Return the (X, Y) coordinate for the center point of the cell that contains the specified text.  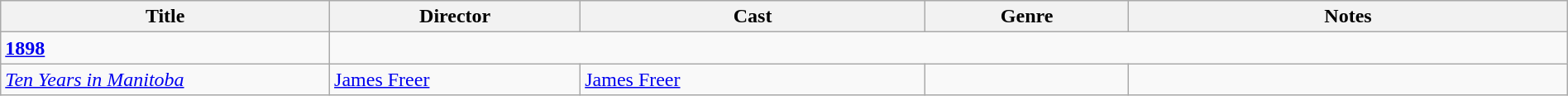
Title (165, 17)
Notes (1348, 17)
Ten Years in Manitoba (165, 79)
1898 (165, 48)
Genre (1026, 17)
Director (455, 17)
Cast (753, 17)
